Return the [x, y] coordinate for the center point of the cell that contains the specified text.  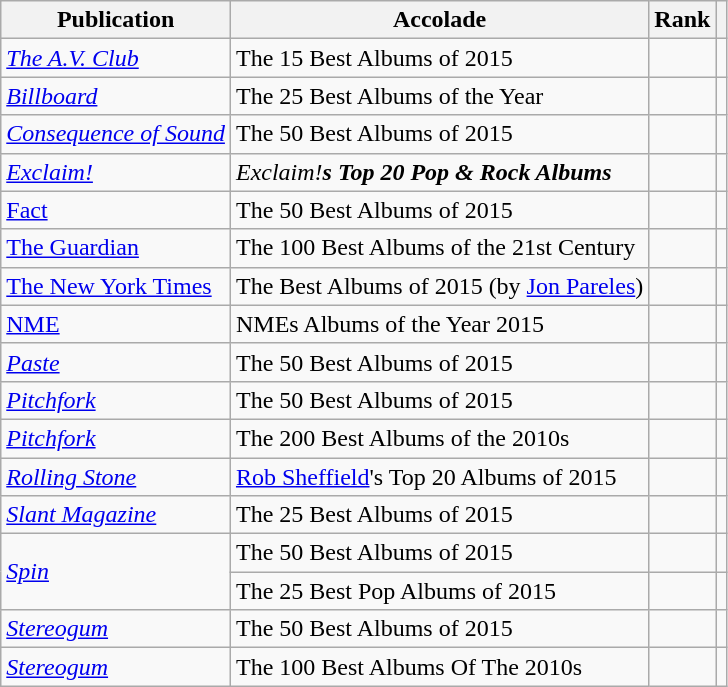
Billboard [116, 96]
Spin [116, 572]
Consequence of Sound [116, 134]
Rank [682, 20]
Rolling Stone [116, 477]
The 100 Best Albums of the 21st Century [439, 248]
Rob Sheffield's Top 20 Albums of 2015 [439, 477]
The 15 Best Albums of 2015 [439, 58]
The 25 Best Albums of 2015 [439, 515]
The Guardian [116, 248]
Accolade [439, 20]
The New York Times [116, 286]
Fact [116, 210]
The 200 Best Albums of the 2010s [439, 438]
NMEs Albums of the Year 2015 [439, 324]
Paste [116, 362]
Exclaim! [116, 172]
Publication [116, 20]
The 25 Best Albums of the Year [439, 96]
The 25 Best Pop Albums of 2015 [439, 591]
The A.V. Club [116, 58]
The Best Albums of 2015 (by Jon Pareles) [439, 286]
Slant Magazine [116, 515]
The 100 Best Albums Of The 2010s [439, 667]
NME [116, 324]
Exclaim!s Top 20 Pop & Rock Albums [439, 172]
